Determine the (X, Y) coordinate at the center of the cell enclosing the given text.  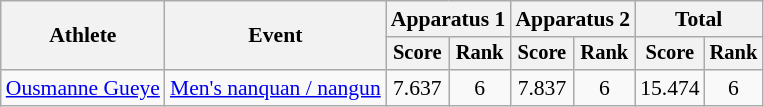
Event (276, 36)
Athlete (83, 36)
7.637 (418, 88)
Apparatus 2 (572, 19)
Men's nanquan / nangun (276, 88)
Total (698, 19)
Apparatus 1 (448, 19)
7.837 (542, 88)
15.474 (670, 88)
Ousmanne Gueye (83, 88)
